For the text-containing cell, return its midpoint in (x, y) coordinate format. 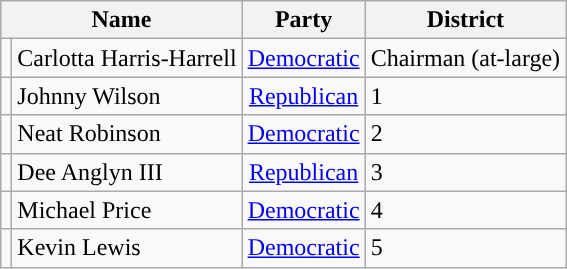
Johnny Wilson (127, 96)
Michael Price (127, 210)
Name (122, 20)
District (466, 20)
1 (466, 96)
3 (466, 172)
Kevin Lewis (127, 248)
5 (466, 248)
Chairman (at-large) (466, 58)
4 (466, 210)
Party (304, 20)
Dee Anglyn III (127, 172)
2 (466, 134)
Carlotta Harris-Harrell (127, 58)
Neat Robinson (127, 134)
